Find where the given text appears and provide that cell's center as [x, y] coordinate. 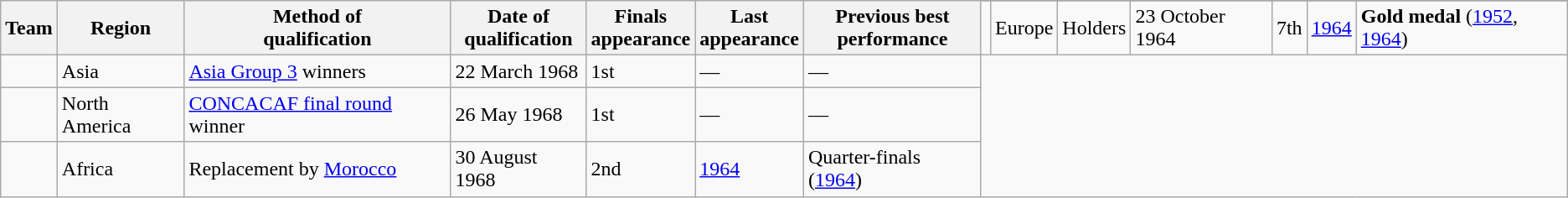
Method ofqualification [317, 29]
Asia Group 3 winners [317, 71]
2nd [641, 169]
Finalsappearance [641, 29]
Europe [1024, 29]
Quarter-finals (1964) [892, 169]
7th [1289, 29]
CONCACAF final round winner [317, 114]
Date ofqualification [518, 29]
30 August 1968 [518, 169]
Africa [121, 169]
26 May 1968 [518, 114]
Lastappearance [750, 29]
Team [29, 29]
Holders [1094, 29]
North America [121, 114]
23 October 1964 [1201, 29]
Previous bestperformance [892, 29]
22 March 1968 [518, 71]
Region [121, 29]
Replacement by Morocco [317, 169]
Gold medal (1952, 1964) [1462, 29]
Asia [121, 71]
